Provide the (x, y) coordinate of the cell's center where the given text is located.  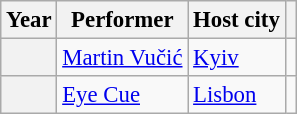
Performer (122, 20)
Year (29, 20)
Lisbon (236, 95)
Eye Cue (122, 95)
Kyiv (236, 58)
Martin Vučić (122, 58)
Host city (236, 20)
